Output the (X, Y) coordinate of the center of the cell containing the given text.  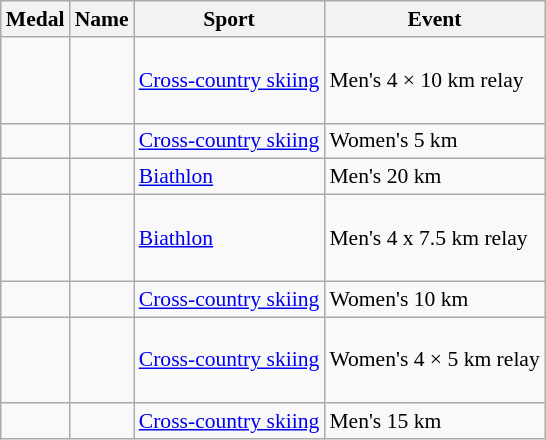
Medal (36, 19)
Men's 4 × 10 km relay (434, 80)
Women's 4 × 5 km relay (434, 360)
Men's 15 km (434, 422)
Women's 10 km (434, 299)
Men's 4 x 7.5 km relay (434, 238)
Event (434, 19)
Sport (230, 19)
Men's 20 km (434, 177)
Name (102, 19)
Women's 5 km (434, 141)
